Return the [X, Y] coordinate for the center point of the cell that contains the specified text.  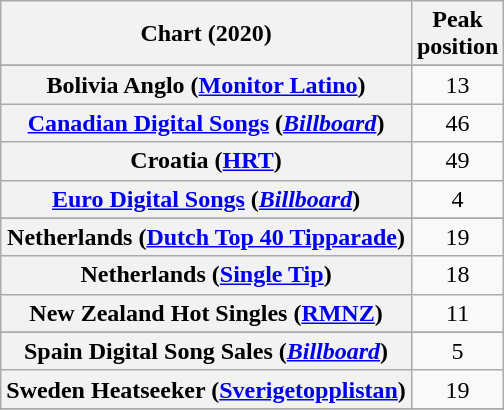
46 [457, 123]
11 [457, 313]
Netherlands (Single Tip) [206, 275]
13 [457, 85]
Netherlands (Dutch Top 40 Tipparade) [206, 237]
Peakposition [457, 34]
Sweden Heatseeker (Sverigetopplistan) [206, 389]
Chart (2020) [206, 34]
49 [457, 161]
4 [457, 199]
5 [457, 351]
Croatia (HRT) [206, 161]
Bolivia Anglo (Monitor Latino) [206, 85]
Euro Digital Songs (Billboard) [206, 199]
18 [457, 275]
Canadian Digital Songs (Billboard) [206, 123]
New Zealand Hot Singles (RMNZ) [206, 313]
Spain Digital Song Sales (Billboard) [206, 351]
